Scan for the cell matching the given text and deliver its [x, y] coordinate at center. 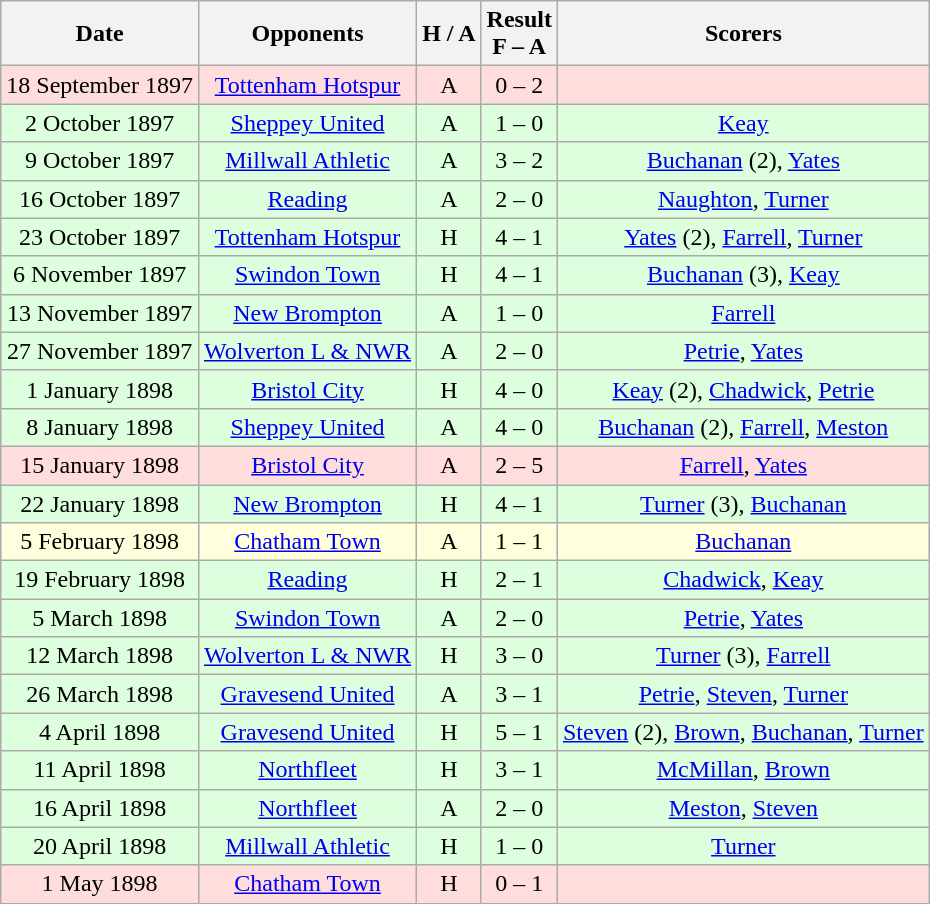
18 September 1897 [100, 85]
Scorers [743, 34]
Buchanan (2), Yates [743, 161]
1 – 1 [519, 542]
Petrie, Steven, Turner [743, 694]
3 – 2 [519, 161]
1 May 1898 [100, 884]
ResultF – A [519, 34]
McMillan, Brown [743, 770]
8 January 1898 [100, 427]
Opponents [307, 34]
0 – 1 [519, 884]
1 January 1898 [100, 389]
26 March 1898 [100, 694]
23 October 1897 [100, 237]
Turner (3), Buchanan [743, 503]
5 March 1898 [100, 618]
Keay (2), Chadwick, Petrie [743, 389]
Farrell [743, 313]
20 April 1898 [100, 846]
12 March 1898 [100, 656]
11 April 1898 [100, 770]
3 – 0 [519, 656]
2 October 1897 [100, 123]
2 – 5 [519, 465]
Buchanan [743, 542]
13 November 1897 [100, 313]
27 November 1897 [100, 351]
5 February 1898 [100, 542]
Naughton, Turner [743, 199]
19 February 1898 [100, 580]
2 – 1 [519, 580]
Chadwick, Keay [743, 580]
16 April 1898 [100, 808]
Date [100, 34]
Meston, Steven [743, 808]
6 November 1897 [100, 275]
Keay [743, 123]
Buchanan (3), Keay [743, 275]
Farrell, Yates [743, 465]
0 – 2 [519, 85]
15 January 1898 [100, 465]
Steven (2), Brown, Buchanan, Turner [743, 732]
Turner (3), Farrell [743, 656]
9 October 1897 [100, 161]
16 October 1897 [100, 199]
Yates (2), Farrell, Turner [743, 237]
5 – 1 [519, 732]
Turner [743, 846]
Buchanan (2), Farrell, Meston [743, 427]
H / A [449, 34]
22 January 1898 [100, 503]
4 April 1898 [100, 732]
